Return [X, Y] of the center of cell containing provided text 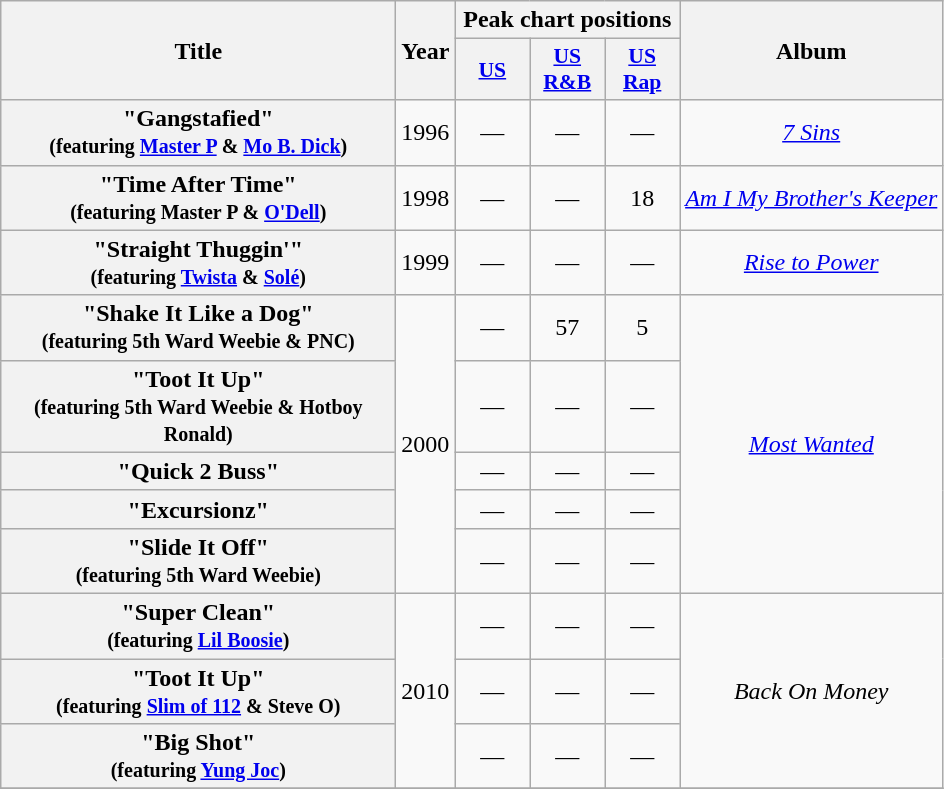
57 [568, 328]
"Straight Thuggin'"(featuring Twista & Solé) [198, 262]
Album [812, 50]
"Toot It Up"(featuring Slim of 112 & Steve O) [198, 690]
"Toot It Up"(featuring 5th Ward Weebie & Hotboy Ronald) [198, 406]
"Gangstafied"(featuring Master P & Mo B. Dick) [198, 132]
USR&B [568, 70]
USRap [642, 70]
"Super Clean"(featuring Lil Boosie) [198, 626]
2010 [426, 690]
1999 [426, 262]
Year [426, 50]
Peak chart positions [568, 20]
"Big Shot"(featuring Yung Joc) [198, 756]
18 [642, 198]
Back On Money [812, 690]
1998 [426, 198]
Am I My Brother's Keeper [812, 198]
US [492, 70]
Rise to Power [812, 262]
"Time After Time"(featuring Master P & O'Dell) [198, 198]
1996 [426, 132]
"Shake It Like a Dog"(featuring 5th Ward Weebie & PNC) [198, 328]
Title [198, 50]
2000 [426, 444]
5 [642, 328]
"Excursionz" [198, 509]
Most Wanted [812, 444]
"Slide It Off"(featuring 5th Ward Weebie) [198, 560]
7 Sins [812, 132]
"Quick 2 Buss" [198, 471]
